Determine the (X, Y) coordinate at the center of the cell enclosing the given text.  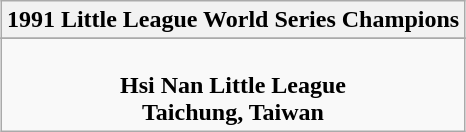
1991 Little League World Series Champions (232, 20)
Hsi Nan Little LeagueTaichung, Taiwan (232, 85)
